For the text-containing cell, return its midpoint in [x, y] coordinate format. 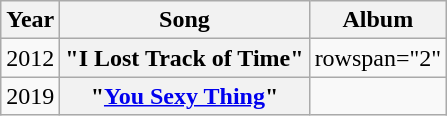
rowspan="2" [378, 58]
2012 [30, 58]
Album [378, 20]
Year [30, 20]
Song [184, 20]
"You Sexy Thing" [184, 96]
"I Lost Track of Time" [184, 58]
2019 [30, 96]
